Extract the [x, y] coordinate from the center of the cell holding the provided text.  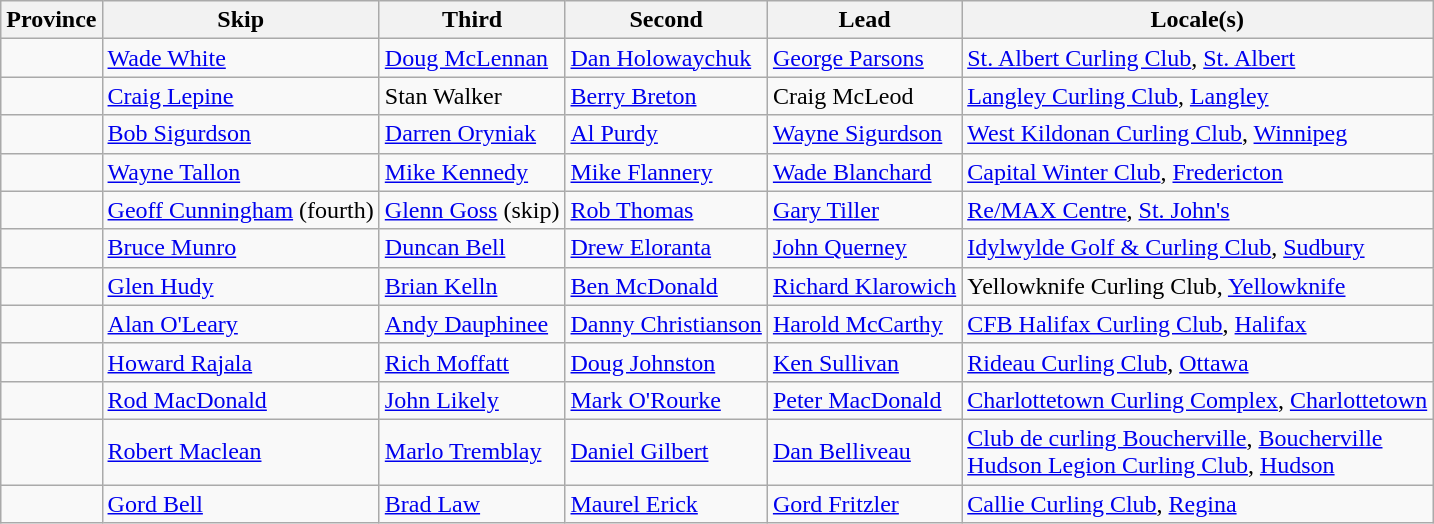
George Parsons [864, 58]
St. Albert Curling Club, St. Albert [1198, 58]
Brian Kelln [472, 286]
Glenn Goss (skip) [472, 210]
Marlo Tremblay [472, 452]
Rich Moffatt [472, 362]
Wayne Tallon [240, 172]
Brad Law [472, 503]
Duncan Bell [472, 248]
Skip [240, 20]
Stan Walker [472, 96]
Yellowknife Curling Club, Yellowknife [1198, 286]
Dan Holowaychuk [666, 58]
Dan Belliveau [864, 452]
Drew Eloranta [666, 248]
West Kildonan Curling Club, Winnipeg [1198, 134]
Alan O'Leary [240, 324]
Darren Oryniak [472, 134]
Doug McLennan [472, 58]
Re/MAX Centre, St. John's [1198, 210]
Rod MacDonald [240, 400]
John Querney [864, 248]
Locale(s) [1198, 20]
Langley Curling Club, Langley [1198, 96]
Club de curling Boucherville, Boucherville Hudson Legion Curling Club, Hudson [1198, 452]
John Likely [472, 400]
Danny Christianson [666, 324]
Peter MacDonald [864, 400]
Lead [864, 20]
Craig McLeod [864, 96]
Gary Tiller [864, 210]
Doug Johnston [666, 362]
Province [52, 20]
CFB Halifax Curling Club, Halifax [1198, 324]
Geoff Cunningham (fourth) [240, 210]
Gord Fritzler [864, 503]
Second [666, 20]
Mike Flannery [666, 172]
Rideau Curling Club, Ottawa [1198, 362]
Daniel Gilbert [666, 452]
Third [472, 20]
Rob Thomas [666, 210]
Harold McCarthy [864, 324]
Idylwylde Golf & Curling Club, Sudbury [1198, 248]
Craig Lepine [240, 96]
Ken Sullivan [864, 362]
Gord Bell [240, 503]
Capital Winter Club, Fredericton [1198, 172]
Callie Curling Club, Regina [1198, 503]
Robert Maclean [240, 452]
Mike Kennedy [472, 172]
Glen Hudy [240, 286]
Wayne Sigurdson [864, 134]
Wade Blanchard [864, 172]
Charlottetown Curling Complex, Charlottetown [1198, 400]
Ben McDonald [666, 286]
Al Purdy [666, 134]
Andy Dauphinee [472, 324]
Bruce Munro [240, 248]
Bob Sigurdson [240, 134]
Berry Breton [666, 96]
Richard Klarowich [864, 286]
Maurel Erick [666, 503]
Howard Rajala [240, 362]
Mark O'Rourke [666, 400]
Wade White [240, 58]
